Identify which cell holds the provided text, then report its (X, Y) central coordinate. 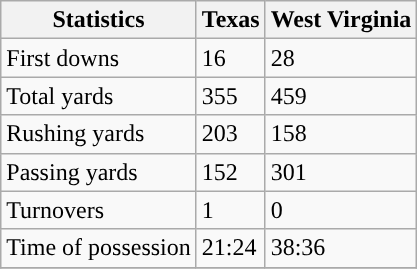
158 (341, 134)
Rushing yards (99, 134)
0 (341, 210)
355 (230, 96)
38:36 (341, 248)
Time of possession (99, 248)
Passing yards (99, 172)
28 (341, 58)
Turnovers (99, 210)
301 (341, 172)
Statistics (99, 20)
Total yards (99, 96)
203 (230, 134)
16 (230, 58)
459 (341, 96)
Texas (230, 20)
First downs (99, 58)
152 (230, 172)
21:24 (230, 248)
West Virginia (341, 20)
1 (230, 210)
